Capture the cell that displays the provided text and extract its [X, Y] central coordinate. 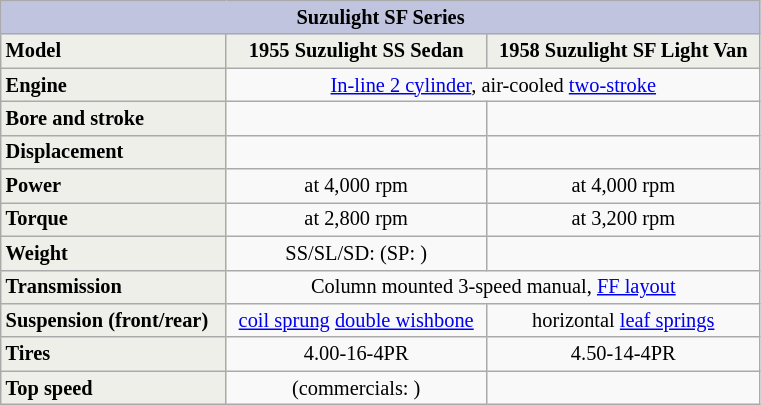
(commercials: ) [356, 388]
Displacement [114, 152]
4.00-16-4PR [356, 354]
Column mounted 3-speed manual, FF layout [493, 287]
Tires [114, 354]
Torque [114, 219]
Model [114, 51]
Weight [114, 253]
1955 Suzulight SS Sedan [356, 51]
4.50-14-4PR [623, 354]
Transmission [114, 287]
Engine [114, 85]
coil sprung double wishbone [356, 320]
Bore and stroke [114, 118]
horizontal leaf springs [623, 320]
In-line 2 cylinder, air-cooled two-stroke [493, 85]
SS/SL/SD: (SP: ) [356, 253]
Suspension (front/rear) [114, 320]
Top speed [114, 388]
Suzulight SF Series [381, 17]
at 3,200 rpm [623, 219]
at 2,800 rpm [356, 219]
Power [114, 186]
1958 Suzulight SF Light Van [623, 51]
